Determine the [X, Y] coordinate at the center of the cell enclosing the given text.  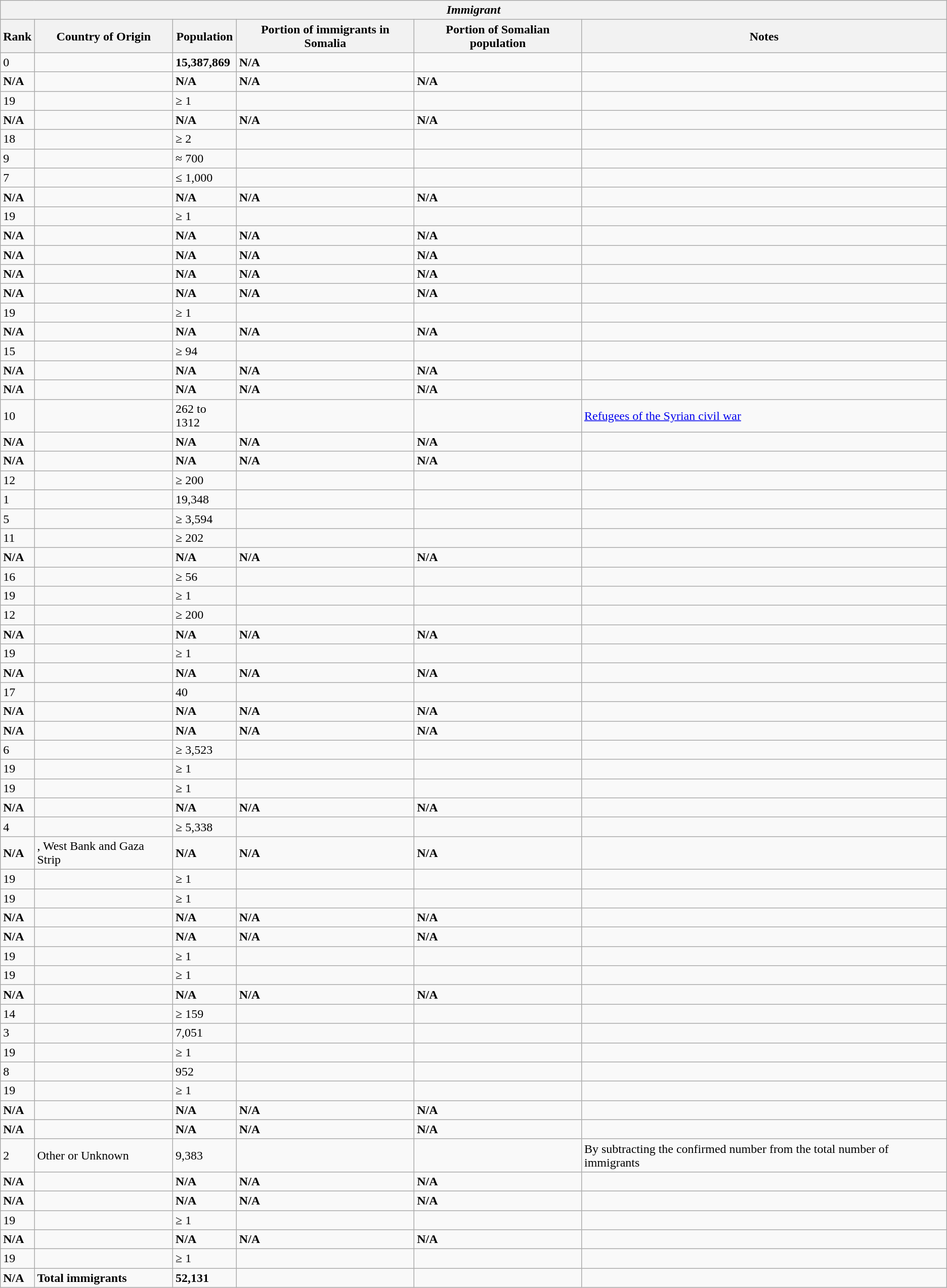
10 [17, 416]
Portion of immigrants in Somalia [325, 36]
, West Bank and Gaza Strip [104, 853]
4 [17, 827]
≥ 56 [205, 576]
Notes [764, 36]
Population [205, 36]
Immigrant [473, 10]
952 [205, 1071]
40 [205, 692]
17 [17, 692]
Total immigrants [104, 1278]
≥ 5,338 [205, 827]
Other or Unknown [104, 1155]
8 [17, 1071]
≤ 1,000 [205, 178]
≥ 3,523 [205, 750]
52,131 [205, 1278]
≥ 159 [205, 1014]
7 [17, 178]
≥ 2 [205, 139]
Portion of Somalian population [498, 36]
262 to 1312 [205, 416]
Rank [17, 36]
2 [17, 1155]
14 [17, 1014]
9 [17, 158]
9,383 [205, 1155]
15 [17, 351]
15,387,869 [205, 62]
By subtracting the confirmed number from the total number of immigrants [764, 1155]
11 [17, 538]
3 [17, 1033]
≈ 700 [205, 158]
7,051 [205, 1033]
≥ 3,594 [205, 519]
5 [17, 519]
Refugees of the Syrian civil war [764, 416]
19,348 [205, 499]
0 [17, 62]
18 [17, 139]
6 [17, 750]
≥ 202 [205, 538]
Country of Origin [104, 36]
1 [17, 499]
≥ 94 [205, 351]
16 [17, 576]
